Capture the cell that displays the provided text and extract its [X, Y] central coordinate. 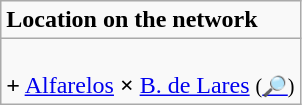
+ Alfarelos × B. de Lares (🔎) [150, 72]
Location on the network [150, 20]
